Capture the cell that displays the provided text and extract its [x, y] central coordinate. 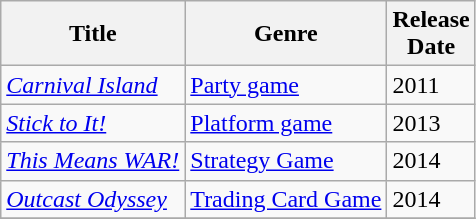
Title [93, 34]
ReleaseDate [431, 34]
2011 [431, 85]
Platform game [286, 123]
Party game [286, 85]
Stick to It! [93, 123]
Carnival Island [93, 85]
This Means WAR! [93, 161]
Trading Card Game [286, 199]
Outcast Odyssey [93, 199]
Strategy Game [286, 161]
2013 [431, 123]
Genre [286, 34]
